Provide the [x, y] coordinate of the cell's center where the given text is located.  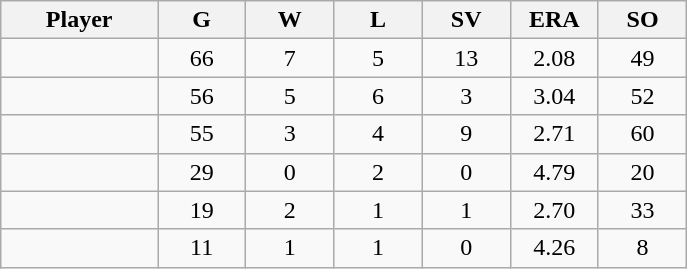
52 [642, 96]
3.04 [554, 96]
4 [378, 134]
56 [202, 96]
8 [642, 248]
2.70 [554, 210]
11 [202, 248]
55 [202, 134]
33 [642, 210]
ERA [554, 20]
9 [466, 134]
49 [642, 58]
4.26 [554, 248]
29 [202, 172]
Player [80, 20]
W [290, 20]
60 [642, 134]
7 [290, 58]
20 [642, 172]
13 [466, 58]
6 [378, 96]
G [202, 20]
66 [202, 58]
2.71 [554, 134]
SV [466, 20]
19 [202, 210]
2.08 [554, 58]
SO [642, 20]
L [378, 20]
4.79 [554, 172]
